Return the (X, Y) coordinate for the center point of the cell that contains the specified text.  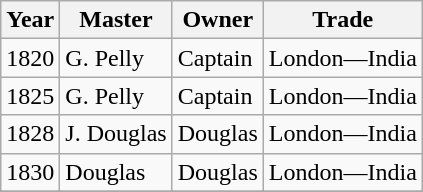
Year (30, 20)
1828 (30, 134)
1820 (30, 58)
J. Douglas (116, 134)
1830 (30, 172)
1825 (30, 96)
Master (116, 20)
Trade (342, 20)
Owner (218, 20)
